From the cell containing the given text, extract its center point as (X, Y) coordinate. 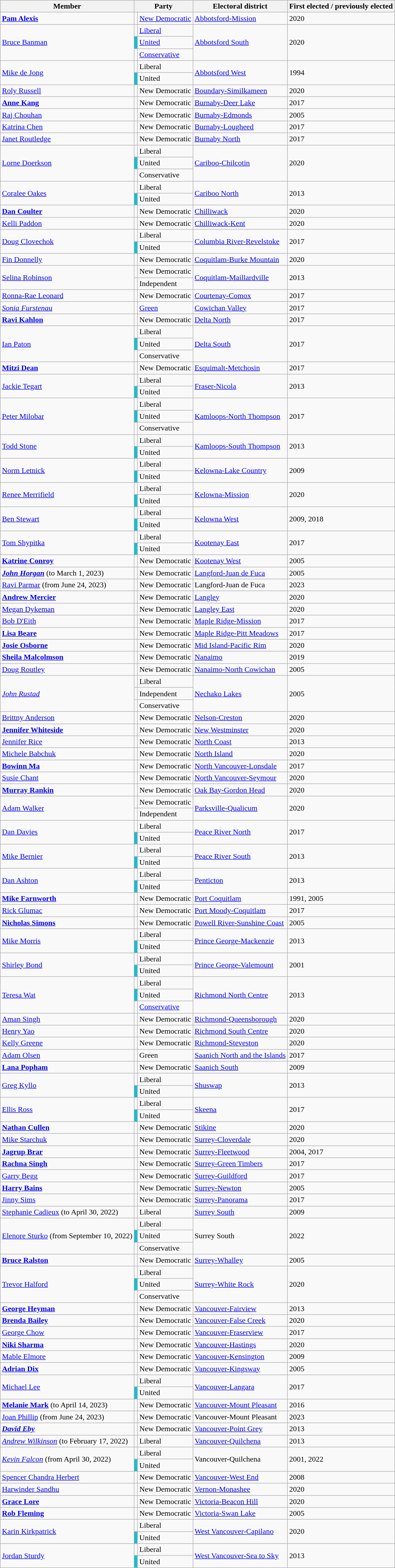
Ronna-Rae Leonard (67, 296)
Nathan Cullen (67, 1128)
Harwinder Sandhu (67, 1489)
Cariboo-Chilcotin (240, 163)
Brenda Bailey (67, 1321)
Burnaby-Deer Lake (240, 103)
Dan Coulter (67, 211)
Renee Merrifield (67, 494)
Greg Kyllo (67, 1085)
North Vancouver-Seymour (240, 778)
Surrey-Newton (240, 1188)
Stephanie Cadieux (to April 30, 2022) (67, 1212)
Raj Chouhan (67, 115)
Vancouver-Fraserview (240, 1333)
West Vancouver-Sea to Sky (240, 1556)
Selina Robinson (67, 277)
Grace Lore (67, 1501)
Vancouver-Point Grey (240, 1429)
George Chow (67, 1333)
Surrey-Cloverdale (240, 1140)
2004, 2017 (341, 1152)
Burnaby North (240, 139)
Richmond-Steveston (240, 1043)
Courtenay-Comox (240, 296)
Vancouver-West End (240, 1477)
2001 (341, 965)
Rob Fleming (67, 1514)
Richmond South Centre (240, 1031)
Henry Yao (67, 1031)
Vancouver-Fairview (240, 1309)
Ravi Parmar (from June 24, 2023) (67, 585)
Trevor Halford (67, 1284)
Sonia Furstenau (67, 308)
Doug Clovechok (67, 241)
Anne Kang (67, 103)
Maple Ridge-Pitt Meadows (240, 633)
Prince George-Mackenzie (240, 941)
Victoria-Swan Lake (240, 1514)
1994 (341, 73)
Vancouver-False Creek (240, 1321)
Vancouver-Kingsway (240, 1369)
Kamloops-South Thompson (240, 446)
Susie Chant (67, 778)
Sheila Malcolmson (67, 657)
West Vancouver-Capilano (240, 1532)
Harry Bains (67, 1188)
John Horgan (to March 1, 2023) (67, 573)
Member (67, 6)
Stikine (240, 1128)
Aman Singh (67, 1019)
Vernon-Monashee (240, 1489)
Fin Donnelly (67, 259)
2016 (341, 1405)
Electoral district (240, 6)
Josie Osborne (67, 645)
Langley East (240, 609)
Coralee Oakes (67, 193)
Mable Elmore (67, 1357)
Coquitlam-Burke Mountain (240, 259)
Abbotsford-Mission (240, 18)
First elected / previously elected (341, 6)
Surrey-Panorama (240, 1200)
Columbia River-Revelstoke (240, 241)
Michael Lee (67, 1387)
Kevin Falcon (from April 30, 2022) (67, 1459)
Jagrup Brar (67, 1152)
Nicholas Simons (67, 923)
David Eby (67, 1429)
1991, 2005 (341, 898)
Bowinn Ma (67, 766)
Surrey-Whalley (240, 1260)
Bruce Banman (67, 42)
Powell River-Sunshine Coast (240, 923)
Abbotsford South (240, 42)
Jennifer Rice (67, 742)
Teresa Wat (67, 995)
Chilliwack (240, 211)
Kelly Greene (67, 1043)
John Rustad (67, 693)
Peace River South (240, 856)
Katrine Conroy (67, 561)
Surrey-Fleetwood (240, 1152)
Kelowna West (240, 519)
Vancouver-Hastings (240, 1345)
Brittny Anderson (67, 717)
Oak Bay-Gordon Head (240, 790)
Kelli Paddon (67, 223)
Kelowna-Lake Country (240, 470)
2001, 2022 (341, 1459)
Jackie Tegart (67, 386)
Mike de Jong (67, 73)
Adrian Dix (67, 1369)
Lorne Doerkson (67, 163)
Jinny Sims (67, 1200)
Nanaimo (240, 657)
Mitzi Dean (67, 368)
Surrey-Guildford (240, 1176)
Nanaimo-North Cowichan (240, 669)
Bob D'Eith (67, 621)
Coquitlam-Maillardville (240, 277)
Party (163, 6)
Karin Kirkpatrick (67, 1532)
2009, 2018 (341, 519)
Mid Island-Pacific Rim (240, 645)
Cariboo North (240, 193)
Bruce Ralston (67, 1260)
Garry Begg (67, 1176)
Adam Walker (67, 808)
2022 (341, 1236)
Ian Paton (67, 344)
Chilliwack-Kent (240, 223)
2008 (341, 1477)
Pam Alexis (67, 18)
Megan Dykeman (67, 609)
Richmond North Centre (240, 995)
Doug Routley (67, 669)
Andrew Wilkinson (to February 17, 2022) (67, 1441)
North Coast (240, 742)
Michele Babchuk (67, 754)
Nelson-Creston (240, 717)
Abbotsford West (240, 73)
Langley (240, 597)
Peter Milobar (67, 416)
Delta South (240, 344)
Kootenay East (240, 543)
George Heyman (67, 1309)
Jordan Sturdy (67, 1556)
Penticton (240, 880)
Esquimalt-Metchosin (240, 368)
2019 (341, 657)
Kamloops-North Thompson (240, 416)
Rick Glumac (67, 910)
Ben Stewart (67, 519)
Spencer Chandra Herbert (67, 1477)
Ravi Kahlon (67, 320)
Rachna Singh (67, 1164)
Burnaby-Edmonds (240, 115)
Todd Stone (67, 446)
Cowichan Valley (240, 308)
Vancouver-Langara (240, 1387)
Andrew Mercier (67, 597)
Adam Olsen (67, 1055)
Delta North (240, 320)
Nechako Lakes (240, 693)
Lisa Beare (67, 633)
Saanich North and the Islands (240, 1055)
Roly Russell (67, 91)
Joan Phillip (from June 24, 2023) (67, 1417)
Mike Bernier (67, 856)
Melanie Mark (to April 14, 2023) (67, 1405)
Dan Ashton (67, 880)
Mike Farnworth (67, 898)
Ellis Ross (67, 1109)
Shirley Bond (67, 965)
Peace River North (240, 832)
Boundary-Similkameen (240, 91)
Dan Davies (67, 832)
Vancouver-Kensington (240, 1357)
Victoria-Beacon Hill (240, 1501)
New Westminster (240, 730)
Port Moody-Coquitlam (240, 910)
Mike Morris (67, 941)
Surrey-Green Timbers (240, 1164)
Kootenay West (240, 561)
Niki Sharma (67, 1345)
Saanich South (240, 1067)
Prince George-Valemount (240, 965)
Kelowna-Mission (240, 494)
Norm Letnick (67, 470)
Janet Routledge (67, 139)
Port Coquitlam (240, 898)
Parksville-Qualicum (240, 808)
Richmond-Queensborough (240, 1019)
Jennifer Whiteside (67, 730)
Lana Popham (67, 1067)
Murray Rankin (67, 790)
North Island (240, 754)
Skeena (240, 1109)
North Vancouver-Lonsdale (240, 766)
Shuswap (240, 1085)
Burnaby-Lougheed (240, 127)
Katrina Chen (67, 127)
Tom Shypitka (67, 543)
Fraser-Nicola (240, 386)
Surrey-White Rock (240, 1284)
Elenore Sturko (from September 10, 2022) (67, 1236)
Maple Ridge-Mission (240, 621)
Mike Starchuk (67, 1140)
